Scan for the cell matching the given text and deliver its [x, y] coordinate at center. 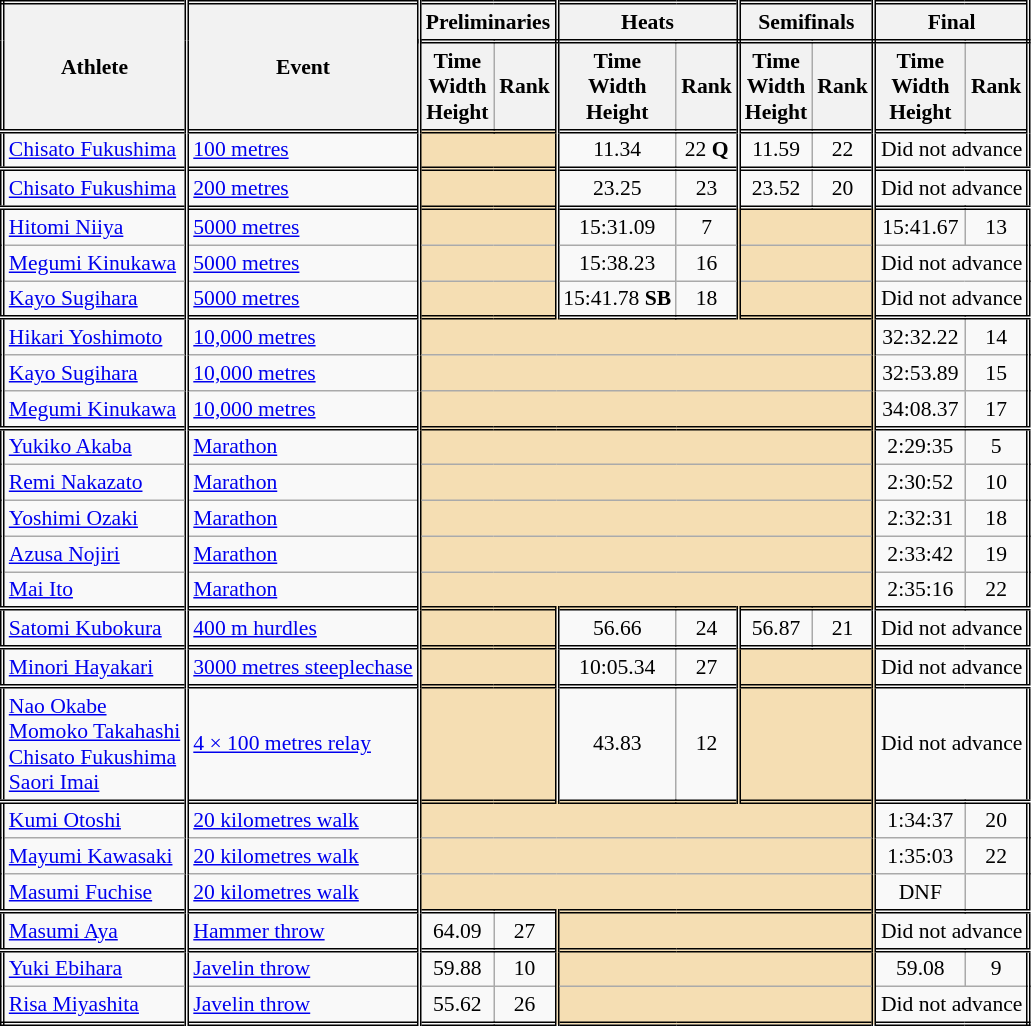
23.25 [617, 190]
Nao OkabeMomoko TakahashiChisato FukushimaSaori Imai [94, 744]
4 × 100 metres relay [303, 744]
32:32.22 [920, 336]
200 metres [303, 190]
11.34 [617, 150]
Masumi Aya [94, 930]
15:38.23 [617, 263]
15 [997, 373]
59.08 [920, 968]
Event [303, 67]
15:41.67 [920, 226]
34:08.37 [920, 410]
11.59 [775, 150]
19 [997, 554]
DNF [920, 892]
13 [997, 226]
64.09 [456, 930]
32:53.89 [920, 373]
2:35:16 [920, 590]
3000 metres steeplechase [303, 668]
14 [997, 336]
Minori Hayakari [94, 668]
Satomi Kubokura [94, 628]
15:41.78 SB [617, 300]
26 [526, 1006]
Mayumi Kawasaki [94, 857]
5 [997, 446]
55.62 [456, 1006]
2:30:52 [920, 483]
12 [707, 744]
Hikari Yoshimoto [94, 336]
16 [707, 263]
Heats [648, 22]
Masumi Fuchise [94, 892]
Yuki Ebihara [94, 968]
Azusa Nojiri [94, 554]
400 m hurdles [303, 628]
7 [707, 226]
2:32:31 [920, 519]
10:05.34 [617, 668]
23.52 [775, 190]
Remi Nakazato [94, 483]
Kumi Otoshi [94, 820]
23 [707, 190]
2:33:42 [920, 554]
15:31.09 [617, 226]
1:34:37 [920, 820]
100 metres [303, 150]
56.66 [617, 628]
2:29:35 [920, 446]
59.88 [456, 968]
43.83 [617, 744]
56.87 [775, 628]
Hitomi Niiya [94, 226]
Mai Ito [94, 590]
22 Q [707, 150]
9 [997, 968]
24 [707, 628]
17 [997, 410]
1:35:03 [920, 857]
Final [952, 22]
Semifinals [806, 22]
Athlete [94, 67]
Risa Miyashita [94, 1006]
21 [843, 628]
Yoshimi Ozaki [94, 519]
Yukiko Akaba [94, 446]
Preliminaries [488, 22]
Hammer throw [303, 930]
